Find where the given text appears and provide that cell's center as [X, Y] coordinate. 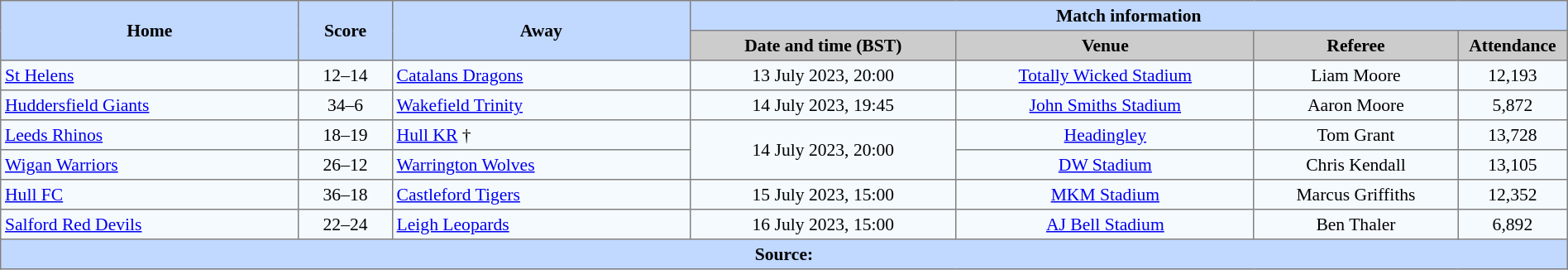
16 July 2023, 15:00 [823, 224]
Source: [784, 254]
Wigan Warriors [150, 165]
Wakefield Trinity [541, 105]
Totally Wicked Stadium [1105, 75]
Hull FC [150, 195]
St Helens [150, 75]
Warrington Wolves [541, 165]
36–18 [346, 195]
15 July 2023, 15:00 [823, 195]
Marcus Griffiths [1355, 195]
Hull KR † [541, 135]
Castleford Tigers [541, 195]
Liam Moore [1355, 75]
DW Stadium [1105, 165]
12,352 [1513, 195]
Home [150, 31]
Headingley [1105, 135]
Away [541, 31]
12–14 [346, 75]
14 July 2023, 20:00 [823, 150]
MKM Stadium [1105, 195]
22–24 [346, 224]
13,105 [1513, 165]
Chris Kendall [1355, 165]
Referee [1355, 46]
AJ Bell Stadium [1105, 224]
5,872 [1513, 105]
34–6 [346, 105]
Catalans Dragons [541, 75]
Score [346, 31]
14 July 2023, 19:45 [823, 105]
Aaron Moore [1355, 105]
Salford Red Devils [150, 224]
12,193 [1513, 75]
18–19 [346, 135]
13 July 2023, 20:00 [823, 75]
Leigh Leopards [541, 224]
Ben Thaler [1355, 224]
John Smiths Stadium [1105, 105]
Date and time (BST) [823, 46]
Attendance [1513, 46]
6,892 [1513, 224]
Venue [1105, 46]
Leeds Rhinos [150, 135]
Tom Grant [1355, 135]
26–12 [346, 165]
Huddersfield Giants [150, 105]
Match information [1128, 16]
13,728 [1513, 135]
